Output the [X, Y] coordinate of the center of the cell containing the given text.  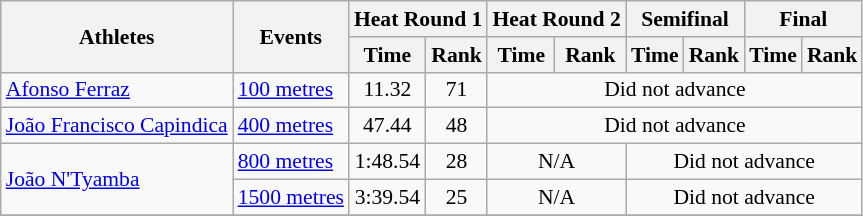
100 metres [291, 90]
Events [291, 36]
28 [457, 162]
400 metres [291, 126]
3:39.54 [388, 197]
1:48.54 [388, 162]
25 [457, 197]
71 [457, 90]
João N'Tyamba [117, 180]
800 metres [291, 162]
Athletes [117, 36]
Semifinal [685, 19]
Heat Round 1 [418, 19]
1500 metres [291, 197]
11.32 [388, 90]
Final [803, 19]
Heat Round 2 [556, 19]
48 [457, 126]
João Francisco Capindica [117, 126]
47.44 [388, 126]
Afonso Ferraz [117, 90]
